Determine the (X, Y) coordinate at the center of the cell enclosing the given text.  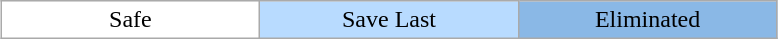
Safe (130, 20)
Eliminated (648, 20)
Save Last (390, 20)
